From the cell containing the given text, extract its center point as [x, y] coordinate. 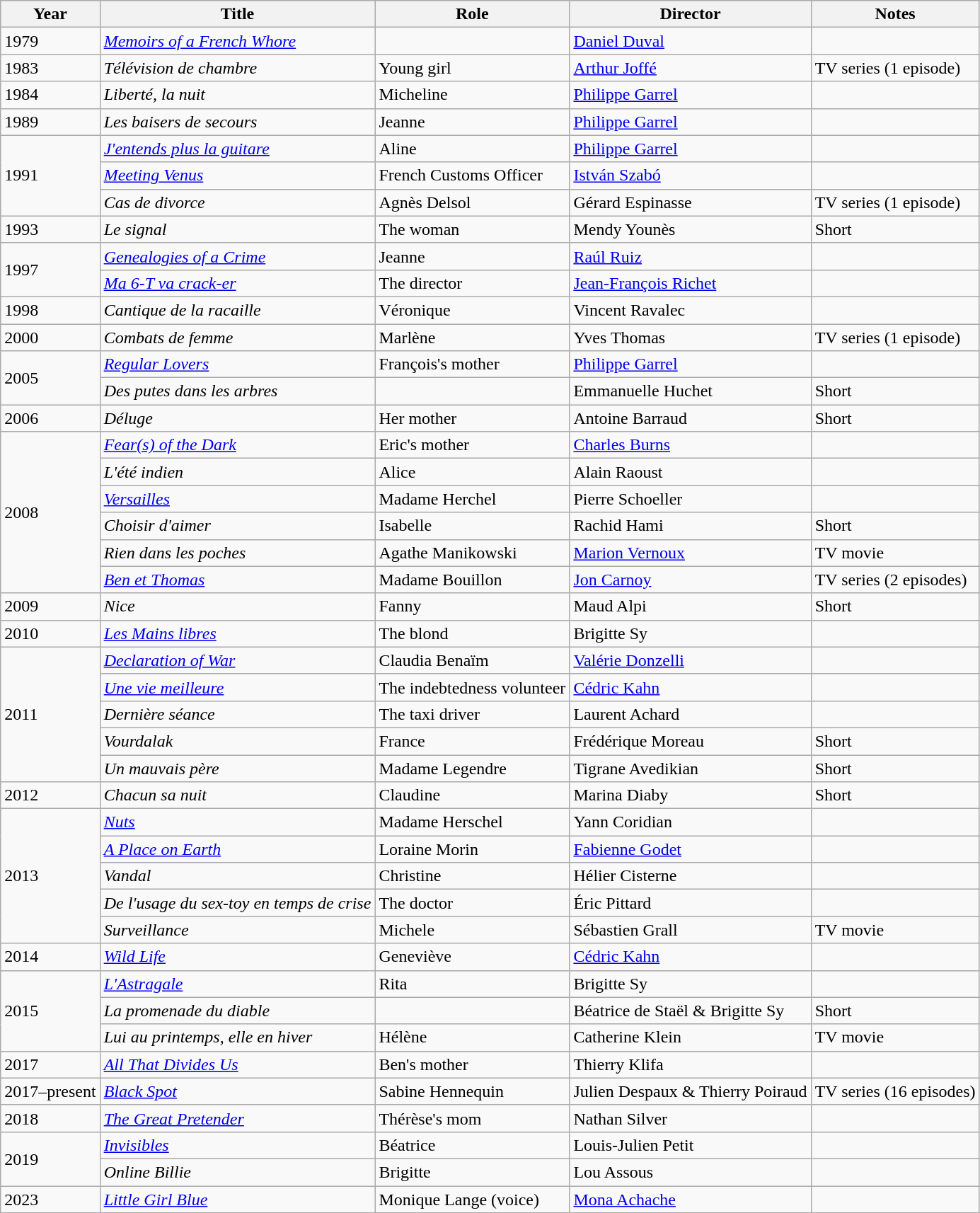
Véronique [473, 310]
Agathe Manikowski [473, 553]
Ben's mother [473, 1064]
2010 [50, 633]
2011 [50, 714]
Hélier Cisterne [691, 876]
2015 [50, 1011]
Little Girl Blue [238, 1200]
2009 [50, 606]
Thierry Klifa [691, 1064]
Black Spot [238, 1091]
Hélène [473, 1037]
Télévision de chambre [238, 68]
1991 [50, 176]
Versailles [238, 499]
Invisibles [238, 1145]
François's mother [473, 364]
J'entends plus la guitare [238, 149]
Rachid Hami [691, 526]
Ben et Thomas [238, 580]
Rien dans les poches [238, 553]
Micheline [473, 95]
Young girl [473, 68]
Claudine [473, 795]
2013 [50, 876]
Daniel Duval [691, 41]
All That Divides Us [238, 1064]
Isabelle [473, 526]
Déluge [238, 418]
Dernière séance [238, 714]
Cas de divorce [238, 202]
Les baisers de secours [238, 122]
Julien Despaux & Thierry Poiraud [691, 1091]
Aline [473, 149]
Thérèse's mom [473, 1118]
Surveillance [238, 930]
Une vie meilleure [238, 687]
Raúl Ruiz [691, 256]
Vincent Ravalec [691, 310]
Charles Burns [691, 445]
Her mother [473, 418]
Le signal [238, 229]
Jon Carnoy [691, 580]
Online Billie [238, 1172]
Nuts [238, 822]
Sébastien Grall [691, 930]
Vandal [238, 876]
Maud Alpi [691, 606]
Choisir d'aimer [238, 526]
Les Mains libres [238, 633]
Fabienne Godet [691, 849]
Jean-François Richet [691, 283]
Marina Diaby [691, 795]
Loraine Morin [473, 849]
Declaration of War [238, 660]
Béatrice [473, 1145]
Alain Raoust [691, 472]
Nice [238, 606]
Ma 6-T va crack-er [238, 283]
Yann Coridian [691, 822]
Christine [473, 876]
Nathan Silver [691, 1118]
Title [238, 14]
The taxi driver [473, 714]
Lui au printemps, elle en hiver [238, 1037]
Combats de femme [238, 338]
The Great Pretender [238, 1118]
Rita [473, 984]
Lou Assous [691, 1172]
Eric's mother [473, 445]
2000 [50, 338]
Pierre Schoeller [691, 499]
2017 [50, 1064]
Madame Herschel [473, 822]
Director [691, 14]
2008 [50, 512]
Claudia Benaïm [473, 660]
Yves Thomas [691, 338]
Laurent Achard [691, 714]
TV series (16 episodes) [895, 1091]
French Customs Officer [473, 176]
TV series (2 episodes) [895, 580]
Wild Life [238, 957]
Éric Pittard [691, 903]
Arthur Joffé [691, 68]
Emmanuelle Huchet [691, 391]
Frédérique Moreau [691, 741]
A Place on Earth [238, 849]
Mona Achache [691, 1200]
2017–present [50, 1091]
Alice [473, 472]
The director [473, 283]
Cantique de la racaille [238, 310]
Role [473, 14]
Fanny [473, 606]
L'Astragale [238, 984]
The doctor [473, 903]
Notes [895, 14]
Gérard Espinasse [691, 202]
1984 [50, 95]
Mendy Younès [691, 229]
Agnès Delsol [473, 202]
1997 [50, 270]
2012 [50, 795]
Fear(s) of the Dark [238, 445]
2019 [50, 1159]
1993 [50, 229]
Genealogies of a Crime [238, 256]
Vourdalak [238, 741]
Madame Legendre [473, 768]
Marion Vernoux [691, 553]
The indebtedness volunteer [473, 687]
1979 [50, 41]
2023 [50, 1200]
France [473, 741]
István Szabó [691, 176]
Valérie Donzelli [691, 660]
Antoine Barraud [691, 418]
Un mauvais père [238, 768]
Tigrane Avedikian [691, 768]
2005 [50, 378]
1998 [50, 310]
Louis-Julien Petit [691, 1145]
Liberté, la nuit [238, 95]
Sabine Hennequin [473, 1091]
Marlène [473, 338]
2006 [50, 418]
Monique Lange (voice) [473, 1200]
The woman [473, 229]
De l'usage du sex-toy en temps de crise [238, 903]
2014 [50, 957]
2018 [50, 1118]
Madame Herchel [473, 499]
Year [50, 14]
Meeting Venus [238, 176]
1989 [50, 122]
Brigitte [473, 1172]
Regular Lovers [238, 364]
Béatrice de Staël & Brigitte Sy [691, 1011]
1983 [50, 68]
Madame Bouillon [473, 580]
Catherine Klein [691, 1037]
Michele [473, 930]
La promenade du diable [238, 1011]
Memoirs of a French Whore [238, 41]
The blond [473, 633]
L'été indien [238, 472]
Geneviève [473, 957]
Des putes dans les arbres [238, 391]
Chacun sa nuit [238, 795]
